Scan for the cell matching the given text and deliver its [X, Y] coordinate at center. 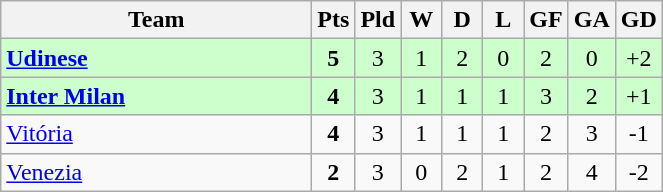
+1 [638, 96]
D [462, 20]
-1 [638, 134]
-2 [638, 172]
L [504, 20]
Vitória [156, 134]
Inter Milan [156, 96]
Team [156, 20]
GD [638, 20]
Pld [378, 20]
GF [546, 20]
W [422, 20]
5 [334, 58]
Pts [334, 20]
GA [592, 20]
Venezia [156, 172]
+2 [638, 58]
Udinese [156, 58]
